Return the [X, Y] coordinate for the center point of the cell that contains the specified text.  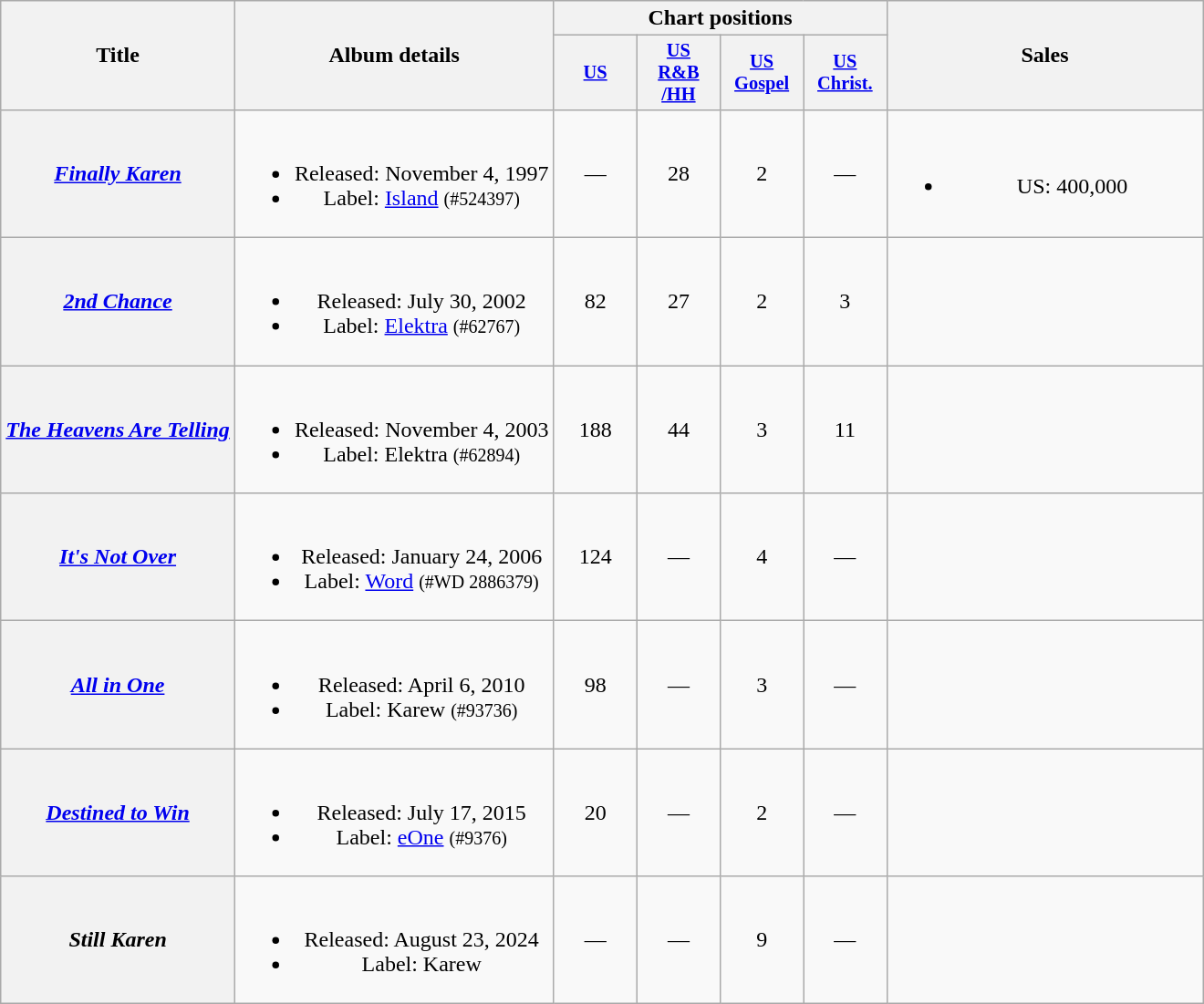
Sales [1045, 56]
Chart positions [721, 18]
Finally Karen [119, 173]
11 [845, 430]
9 [763, 940]
US [595, 73]
44 [679, 430]
USR&B/HH [679, 73]
27 [679, 302]
US: 400,000 [1045, 173]
USGospel [763, 73]
Released: April 6, 2010Label: Karew (#93736) [394, 685]
It's Not Over [119, 557]
4 [763, 557]
Released: August 23, 2024Label: Karew [394, 940]
2nd Chance [119, 302]
98 [595, 685]
Album details [394, 56]
188 [595, 430]
USChrist. [845, 73]
Title [119, 56]
82 [595, 302]
Released: November 4, 2003Label: Elektra (#62894) [394, 430]
All in One [119, 685]
20 [595, 813]
Still Karen [119, 940]
The Heavens Are Telling [119, 430]
Released: July 30, 2002Label: Elektra (#62767) [394, 302]
Destined to Win [119, 813]
28 [679, 173]
Released: November 4, 1997Label: Island (#524397) [394, 173]
124 [595, 557]
Released: January 24, 2006Label: Word (#WD 2886379) [394, 557]
Released: July 17, 2015Label: eOne (#9376) [394, 813]
